Output the (x, y) coordinate of the center of the cell containing the given text.  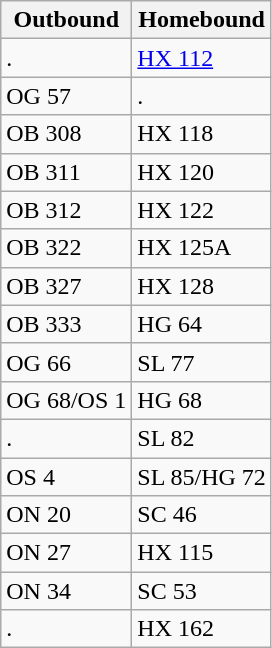
HG 64 (202, 324)
OS 4 (66, 477)
ON 34 (66, 591)
OG 66 (66, 362)
HX 125A (202, 248)
OB 311 (66, 172)
HX 120 (202, 172)
SL 77 (202, 362)
HX 118 (202, 134)
OB 308 (66, 134)
OG 68/OS 1 (66, 400)
OB 322 (66, 248)
HX 112 (202, 58)
OB 312 (66, 210)
ON 20 (66, 515)
HX 115 (202, 553)
OB 327 (66, 286)
ON 27 (66, 553)
OB 333 (66, 324)
SC 46 (202, 515)
HX 128 (202, 286)
SL 85/HG 72 (202, 477)
Outbound (66, 20)
OG 57 (66, 96)
HG 68 (202, 400)
HX 162 (202, 629)
HX 122 (202, 210)
Homebound (202, 20)
SL 82 (202, 438)
SC 53 (202, 591)
